Capture the cell that displays the provided text and extract its (x, y) central coordinate. 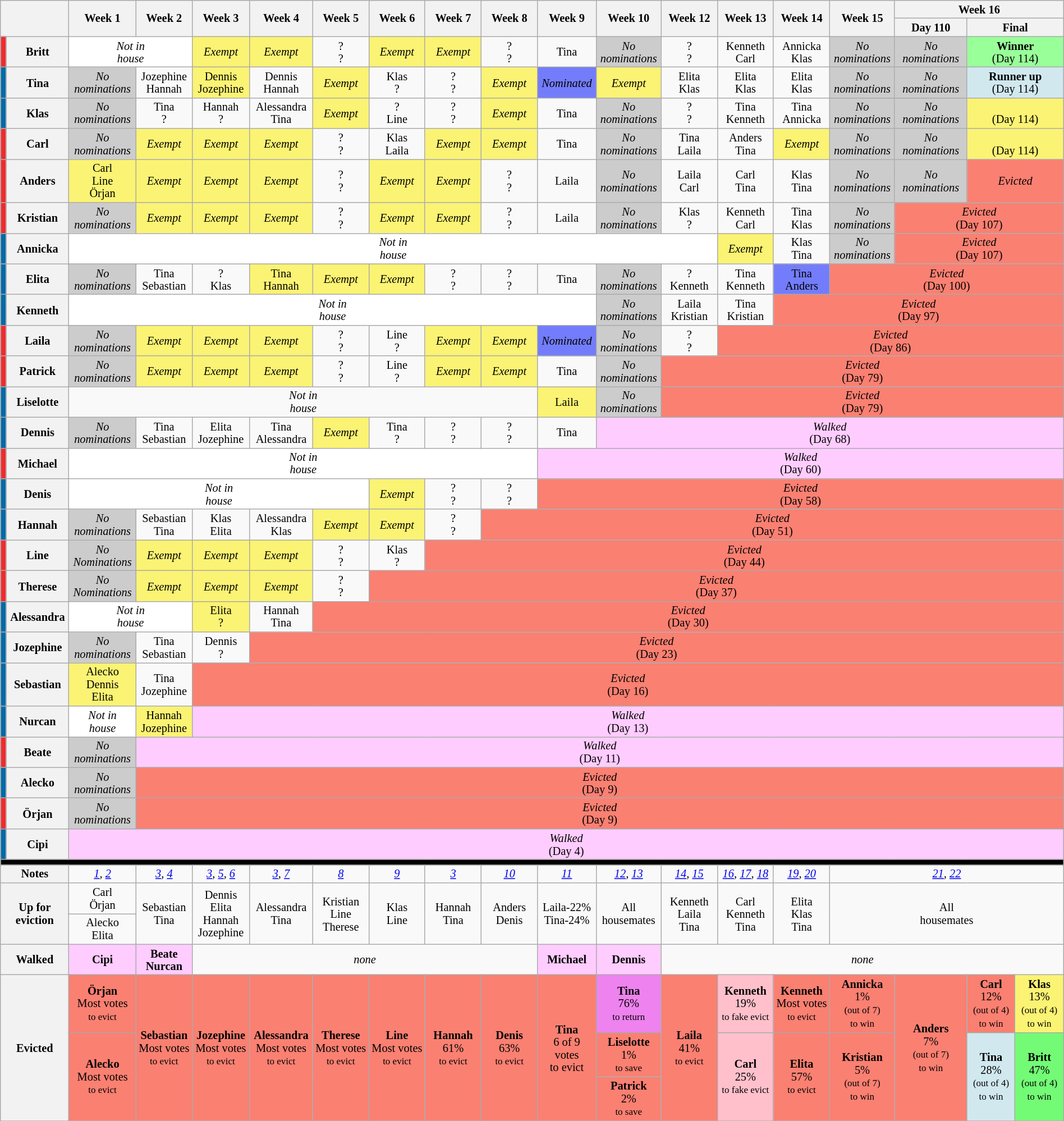
Alessandra (38, 616)
Annicka (38, 248)
Runner up(Day 114) (1015, 82)
Carl (38, 144)
Elita? (221, 616)
10 (510, 873)
?Line (397, 113)
TinaKristian (745, 310)
Week 3 (221, 18)
Week 10 (629, 18)
Kristian (38, 218)
21, 22 (947, 873)
Week 13 (745, 18)
ÖrjanMost votesto evict (102, 1004)
11 (567, 873)
AleckoMost votesto evict (102, 1077)
Anders7%(out of 7)to win (930, 1047)
Evicted(Day 58) (801, 494)
Notes (35, 873)
Evicted(Day 23) (657, 648)
Evicted(Day 16) (627, 684)
CarlLineÖrjan (102, 181)
Walked (35, 960)
TinaAnders (801, 280)
KlasLaila (397, 144)
ThereseMost votesto evict (341, 1047)
AlessandraMost votesto evict (282, 1047)
AnnickaKlas (801, 52)
CarlKennethTina (745, 914)
Evicted (Day 79) (862, 372)
Laila-22%Tina-24% (567, 914)
DennisElitaHannahJozephine (221, 914)
Jozephine (38, 648)
Hannah61%to evict (453, 1047)
?Klas (221, 280)
TinaJozephine (164, 684)
9 (397, 873)
Annicka1%(out of 7)to win (863, 1004)
JozephineMost votesto evict (221, 1047)
Hannah (38, 524)
DennisJozephine (221, 82)
ElitaKlasTina (801, 914)
Week 15 (863, 18)
CarlÖrjan (102, 898)
AleckoElita (102, 928)
TinaAlessandra (282, 432)
Evicted(Day 51) (773, 524)
Liselotte (38, 402)
Day 110 (930, 27)
Denis63%to evict (510, 1047)
12, 13 (629, 873)
KennethLailaTina (689, 914)
Liselotte1%to save (629, 1054)
Laila41%to evict (689, 1047)
Evicted(Day 44) (744, 556)
Therese (38, 586)
TinaHannah (282, 280)
Up foreviction (35, 914)
TinaAnnicka (801, 113)
Week 2 (164, 18)
AndersDenis (510, 914)
Week 7 (453, 18)
3, 5, 6 (221, 873)
CarlTina (745, 181)
Alecko (38, 783)
AleckoDennisElita (102, 684)
KlasLine (397, 914)
Tina76%to return (629, 1004)
LineMost votesto evict (397, 1047)
Anders (38, 181)
SebastianMost votesto evict (164, 1047)
3 (453, 873)
Elita57%to evict (801, 1077)
Kenneth19%to fake evict (745, 1004)
Hannah? (221, 113)
Beate (38, 752)
Week 14 (801, 18)
Week 5 (341, 18)
Tina28%(out of 4)to win (991, 1077)
3, 7 (282, 873)
Patrick (38, 372)
Patrick2%to save (629, 1099)
Britt (38, 52)
AndersTina (745, 144)
Walked(Day 13) (627, 721)
Week 6 (397, 18)
Week 4 (282, 18)
HannahJozephine (164, 721)
Winner(Day 114) (1015, 52)
DennisHannah (282, 82)
TinaLaila (689, 144)
Walked(Day 4) (566, 844)
Sebastian (38, 684)
AlessandraKlas (282, 524)
ElitaJozephine (221, 432)
Evicted(Day 100) (947, 280)
LailaCarl (689, 181)
Week 1 (102, 18)
?Kenneth (689, 280)
Elita (38, 280)
BeateNurcan (164, 960)
Week 9 (567, 18)
1, 2 (102, 873)
Week 12 (689, 18)
Week 8 (510, 18)
Walked(Day 11) (599, 752)
Klas (38, 113)
Walked(Day 60) (801, 464)
KristianLineTherese (341, 914)
Carl25%to fake evict (745, 1077)
KennethMost votesto evict (801, 1004)
Nurcan (38, 721)
3, 4 (164, 873)
Evicted(Day 30) (688, 616)
16, 17, 18 (745, 873)
Line (38, 556)
Kenneth (38, 310)
LailaKristian (689, 310)
Denis (38, 494)
KlasElita (221, 524)
Örjan (38, 813)
Evicted(Day 37) (716, 586)
Final (1015, 27)
Evicted(Day 86) (890, 340)
Kristian5%(out of 7)to win (863, 1077)
19, 20 (801, 873)
Walked(Day 68) (829, 432)
Week 16 (979, 9)
Tina6 of 9 votesto evict (567, 1047)
Klas13%(out of 4)to win (1039, 1004)
14, 15 (689, 873)
Dennis? (221, 648)
JozephineHannah (164, 82)
Carl12%(out of 4)to win (991, 1004)
TinaKlas (801, 218)
8 (341, 873)
Britt47%(out of 4)to win (1039, 1077)
Evicted(Day 97) (918, 310)
Evicted(Day 79) (862, 402)
